Search for the cell housing the specified text and yield its [X, Y] center coordinate. 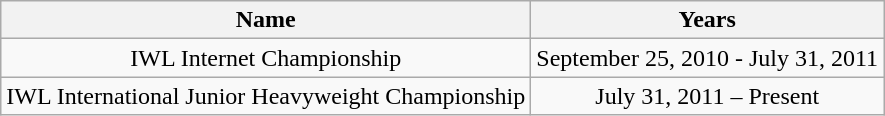
IWL Internet Championship [266, 58]
IWL International Junior Heavyweight Championship [266, 96]
Years [708, 20]
July 31, 2011 – Present [708, 96]
September 25, 2010 - July 31, 2011 [708, 58]
Name [266, 20]
